For the text-containing cell, return its midpoint in [x, y] coordinate format. 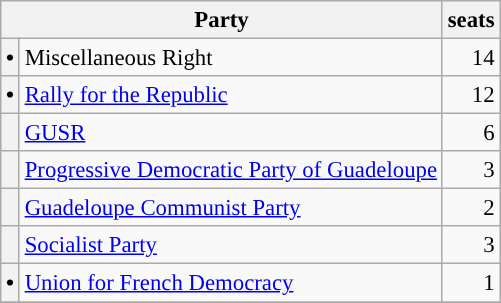
seats [470, 20]
2 [470, 208]
Miscellaneous Right [230, 58]
Union for French Democracy [230, 283]
1 [470, 283]
14 [470, 58]
12 [470, 95]
Rally for the Republic [230, 95]
GUSR [230, 133]
6 [470, 133]
Socialist Party [230, 245]
Party [222, 20]
Progressive Democratic Party of Guadeloupe [230, 170]
Guadeloupe Communist Party [230, 208]
